From the cell containing the given text, extract its center point as [x, y] coordinate. 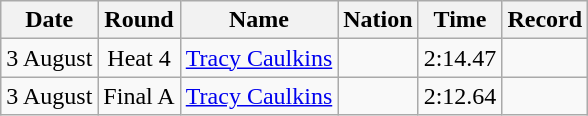
Name [259, 20]
2:12.64 [460, 96]
Final A [139, 96]
2:14.47 [460, 58]
Round [139, 20]
Time [460, 20]
Date [50, 20]
Nation [378, 20]
Record [545, 20]
Heat 4 [139, 58]
